Return (X, Y) of the center of cell containing provided text 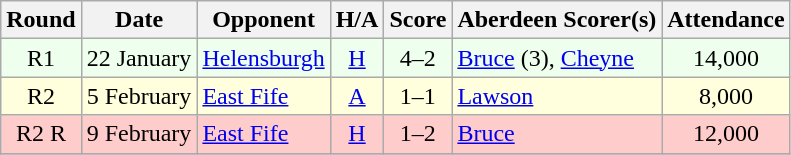
1–1 (418, 96)
A (357, 96)
Bruce (557, 134)
R2 (41, 96)
Helensburgh (264, 58)
R2 R (41, 134)
Aberdeen Scorer(s) (557, 20)
Lawson (557, 96)
Bruce (3), Cheyne (557, 58)
H/A (357, 20)
Opponent (264, 20)
Date (139, 20)
14,000 (726, 58)
8,000 (726, 96)
12,000 (726, 134)
Score (418, 20)
5 February (139, 96)
Round (41, 20)
R1 (41, 58)
Attendance (726, 20)
4–2 (418, 58)
22 January (139, 58)
1–2 (418, 134)
9 February (139, 134)
